Extract the [x, y] coordinate from the center of the cell holding the provided text.  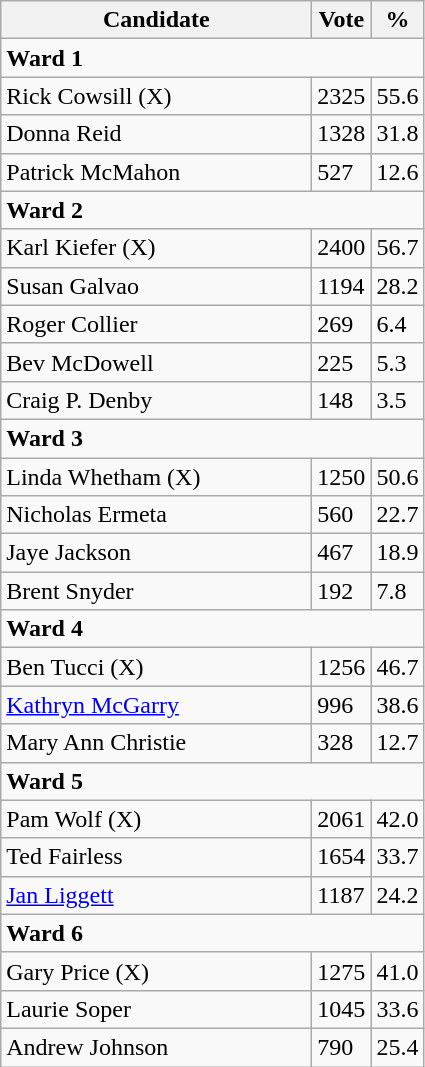
6.4 [398, 324]
Linda Whetham (X) [156, 477]
56.7 [398, 248]
18.9 [398, 553]
12.6 [398, 172]
1194 [342, 286]
1045 [342, 1009]
Candidate [156, 20]
192 [342, 591]
Donna Reid [156, 134]
24.2 [398, 895]
Ben Tucci (X) [156, 667]
Ward 3 [212, 438]
Pam Wolf (X) [156, 819]
1256 [342, 667]
996 [342, 705]
33.7 [398, 857]
Nicholas Ermeta [156, 515]
467 [342, 553]
22.7 [398, 515]
328 [342, 743]
148 [342, 400]
527 [342, 172]
Brent Snyder [156, 591]
2061 [342, 819]
Mary Ann Christie [156, 743]
Vote [342, 20]
46.7 [398, 667]
42.0 [398, 819]
3.5 [398, 400]
1328 [342, 134]
% [398, 20]
38.6 [398, 705]
Rick Cowsill (X) [156, 96]
Gary Price (X) [156, 971]
Karl Kiefer (X) [156, 248]
33.6 [398, 1009]
Jan Liggett [156, 895]
790 [342, 1047]
Susan Galvao [156, 286]
1187 [342, 895]
41.0 [398, 971]
25.4 [398, 1047]
2325 [342, 96]
225 [342, 362]
Ward 6 [212, 933]
Bev McDowell [156, 362]
Laurie Soper [156, 1009]
Ward 1 [212, 58]
Andrew Johnson [156, 1047]
12.7 [398, 743]
Ward 5 [212, 781]
Kathryn McGarry [156, 705]
Ward 2 [212, 210]
Patrick McMahon [156, 172]
7.8 [398, 591]
55.6 [398, 96]
5.3 [398, 362]
560 [342, 515]
1275 [342, 971]
Jaye Jackson [156, 553]
1250 [342, 477]
1654 [342, 857]
Craig P. Denby [156, 400]
50.6 [398, 477]
269 [342, 324]
2400 [342, 248]
28.2 [398, 286]
Ted Fairless [156, 857]
31.8 [398, 134]
Ward 4 [212, 629]
Roger Collier [156, 324]
